Extract the (X, Y) coordinate from the center of the cell holding the provided text.  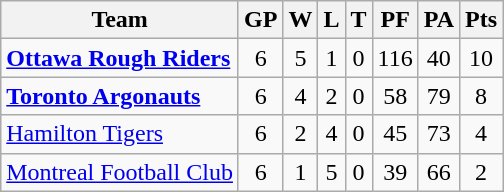
45 (395, 134)
Hamilton Tigers (120, 134)
Team (120, 20)
Toronto Argonauts (120, 96)
PF (395, 20)
66 (438, 172)
8 (482, 96)
73 (438, 134)
79 (438, 96)
Montreal Football Club (120, 172)
Ottawa Rough Riders (120, 58)
58 (395, 96)
10 (482, 58)
GP (260, 20)
PA (438, 20)
T (358, 20)
L (332, 20)
39 (395, 172)
Pts (482, 20)
116 (395, 58)
40 (438, 58)
W (300, 20)
